Pinpoint the cell where the given text exists, returning its [x, y] midpoint coordinate. 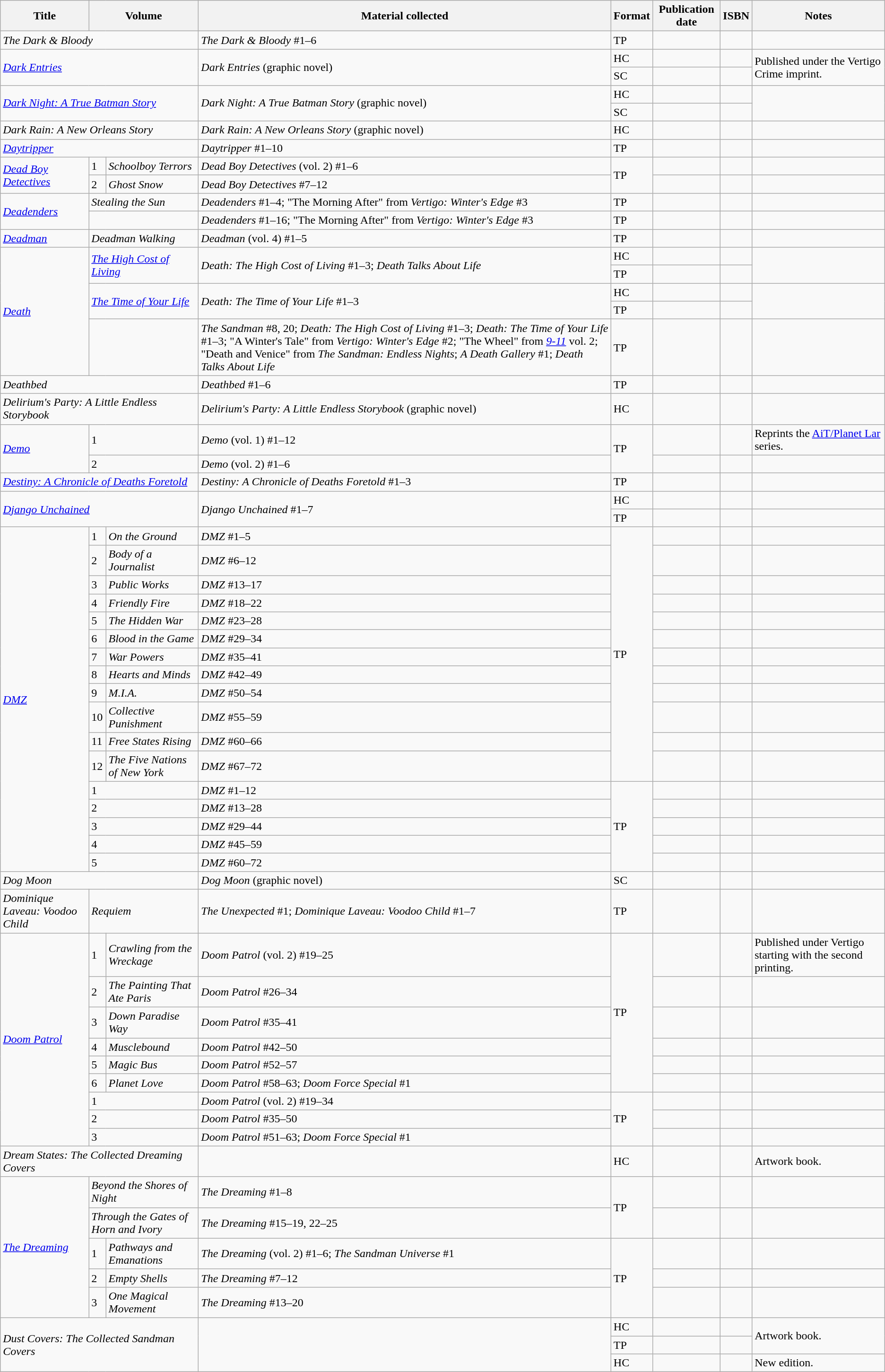
New edition. [819, 1363]
The Five Nations of New York [152, 766]
Dog Moon [99, 880]
Django Unchained [99, 509]
Doom Patrol [44, 1040]
The Dreaming #1–8 [405, 1192]
M.I.A. [152, 693]
Doom Patrol #58–63; Doom Force Special #1 [405, 1083]
Stealing the Sun [144, 202]
Dark Entries (graphic novel) [405, 67]
Schoolboy Terrors [152, 166]
Dead Boy Detectives [44, 175]
DMZ #50–54 [405, 693]
The Dreaming #13–20 [405, 1302]
9 [97, 693]
DMZ #23–28 [405, 621]
Material collected [405, 16]
DMZ #55–59 [405, 717]
Volume [144, 16]
Through the Gates of Horn and Ivory [144, 1223]
Dead Boy Detectives (vol. 2) #1–6 [405, 166]
Doom Patrol #26–34 [405, 992]
Dark Rain: A New Orleans Story [99, 130]
Doom Patrol #52–57 [405, 1065]
Destiny: A Chronicle of Deaths Foretold #1–3 [405, 482]
Friendly Fire [152, 603]
War Powers [152, 657]
Dog Moon (graphic novel) [405, 880]
12 [97, 766]
Demo (vol. 1) #1–12 [405, 440]
8 [97, 675]
Doom Patrol (vol. 2) #19–34 [405, 1101]
Dominique Laveau: Voodoo Child [44, 911]
One Magical Movement [152, 1302]
The Dark & Bloody [99, 40]
Deadman (vol. 4) #1–5 [405, 238]
Demo (vol. 2) #1–6 [405, 464]
Empty Shells [152, 1278]
Free States Rising [152, 742]
7 [97, 657]
Beyond the Shores of Night [144, 1192]
ISBN [737, 16]
Deathbed #1–6 [405, 385]
Requiem [144, 911]
Published under the Vertigo Crime imprint. [819, 67]
Daytripper #1–10 [405, 148]
DMZ #42–49 [405, 675]
DMZ #29–44 [405, 826]
Hearts and Minds [152, 675]
Destiny: A Chronicle of Deaths Foretold [99, 482]
Delirium's Party: A Little Endless Storybook [99, 409]
Doom Patrol (vol. 2) #19–25 [405, 954]
Doom Patrol #35–50 [405, 1119]
Deadenders [44, 211]
The Dreaming (vol. 2) #1–6; The Sandman Universe #1 [405, 1253]
Public Works [152, 585]
The Dark & Bloody #1–6 [405, 40]
Collective Punishment [152, 717]
Doom Patrol #35–41 [405, 1022]
Daytripper [99, 148]
Deadenders #1–16; "The Morning After" from Vertigo: Winter's Edge #3 [405, 220]
Musclebound [152, 1047]
Publication date [686, 16]
The Dreaming [44, 1247]
Dark Night: A True Batman Story [99, 103]
DMZ #13–28 [405, 808]
Reprints the AiT/Planet Lar series. [819, 440]
DMZ #60–66 [405, 742]
Down Paradise Way [152, 1022]
Django Unchained #1–7 [405, 509]
DMZ #60–72 [405, 862]
Pathways and Emanations [152, 1253]
Planet Love [152, 1083]
DMZ #67–72 [405, 766]
Dark Night: A True Batman Story (graphic novel) [405, 103]
Deadman Walking [144, 238]
The Dreaming #7–12 [405, 1278]
Doom Patrol #51–63; Doom Force Special #1 [405, 1137]
Blood in the Game [152, 639]
Death: The High Cost of Living #1–3; Death Talks About Life [405, 265]
The Unexpected #1; Dominique Laveau: Voodoo Child #1–7 [405, 911]
The Time of Your Life [144, 301]
DMZ #29–34 [405, 639]
Magic Bus [152, 1065]
Demo [44, 448]
Dark Entries [99, 67]
Notes [819, 16]
Crawling from the Wreckage [152, 954]
Dark Rain: A New Orleans Story (graphic novel) [405, 130]
DMZ #45–59 [405, 844]
The Dreaming #15–19, 22–25 [405, 1223]
DMZ [44, 699]
Death: The Time of Your Life #1–3 [405, 301]
Dead Boy Detectives #7–12 [405, 184]
DMZ #18–22 [405, 603]
DMZ #1–5 [405, 536]
Deathbed [99, 385]
10 [97, 717]
11 [97, 742]
The Hidden War [152, 621]
DMZ #1–12 [405, 790]
Dust Covers: The Collected Sandman Covers [99, 1345]
Dream States: The Collected Dreaming Covers [99, 1162]
Doom Patrol #42–50 [405, 1047]
DMZ #6–12 [405, 560]
Format [632, 16]
The Painting That Ate Paris [152, 992]
Delirium's Party: A Little Endless Storybook (graphic novel) [405, 409]
On the Ground [152, 536]
DMZ #35–41 [405, 657]
Body of a Journalist [152, 560]
DMZ #13–17 [405, 585]
The High Cost of Living [144, 265]
Published under Vertigo starting with the second printing. [819, 954]
Ghost Snow [152, 184]
Deadenders #1–4; "The Morning After" from Vertigo: Winter's Edge #3 [405, 202]
Death [44, 311]
Title [44, 16]
Deadman [44, 238]
